Return the [x, y] coordinate for the center point of the cell that contains the specified text.  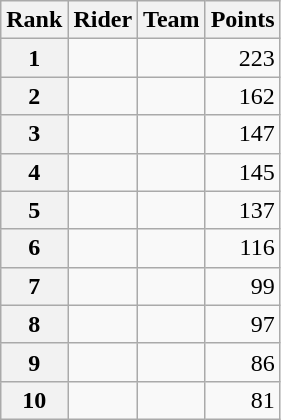
6 [34, 248]
8 [34, 324]
99 [242, 286]
5 [34, 210]
97 [242, 324]
147 [242, 134]
Points [242, 20]
4 [34, 172]
137 [242, 210]
3 [34, 134]
Rank [34, 20]
2 [34, 96]
116 [242, 248]
Team [172, 20]
162 [242, 96]
10 [34, 400]
81 [242, 400]
1 [34, 58]
86 [242, 362]
9 [34, 362]
7 [34, 286]
Rider [103, 20]
223 [242, 58]
145 [242, 172]
